Pinpoint the cell where the given text exists, returning its (x, y) midpoint coordinate. 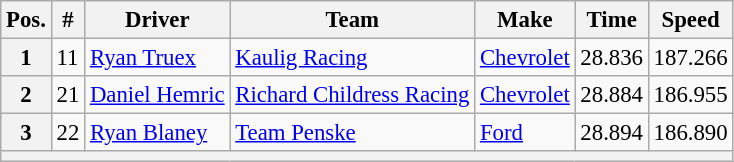
Ford (525, 133)
Kaulig Racing (352, 58)
28.894 (612, 133)
11 (68, 58)
Daniel Hemric (158, 95)
28.884 (612, 95)
Pos. (26, 20)
Driver (158, 20)
Team (352, 20)
Richard Childress Racing (352, 95)
Speed (690, 20)
3 (26, 133)
Time (612, 20)
28.836 (612, 58)
2 (26, 95)
Ryan Blaney (158, 133)
Make (525, 20)
22 (68, 133)
186.955 (690, 95)
21 (68, 95)
186.890 (690, 133)
Ryan Truex (158, 58)
# (68, 20)
1 (26, 58)
187.266 (690, 58)
Team Penske (352, 133)
